Provide the [x, y] coordinate of the cell's center where the given text is located.  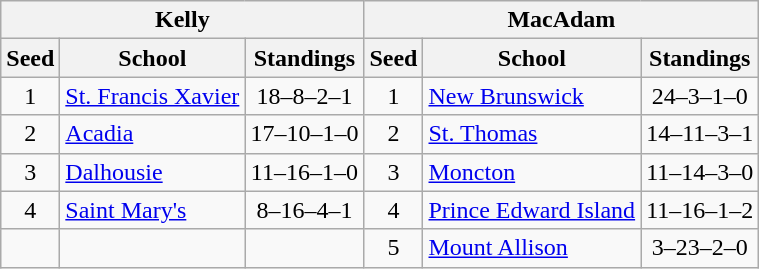
5 [394, 248]
Moncton [532, 172]
14–11–3–1 [700, 134]
11–16–1–0 [304, 172]
3–23–2–0 [700, 248]
17–10–1–0 [304, 134]
Mount Allison [532, 248]
11–16–1–2 [700, 210]
St. Thomas [532, 134]
New Brunswick [532, 96]
St. Francis Xavier [152, 96]
Dalhousie [152, 172]
Saint Mary's [152, 210]
MacAdam [562, 20]
Prince Edward Island [532, 210]
18–8–2–1 [304, 96]
24–3–1–0 [700, 96]
Kelly [182, 20]
11–14–3–0 [700, 172]
8–16–4–1 [304, 210]
Acadia [152, 134]
